Scan for the cell matching the given text and deliver its (x, y) coordinate at center. 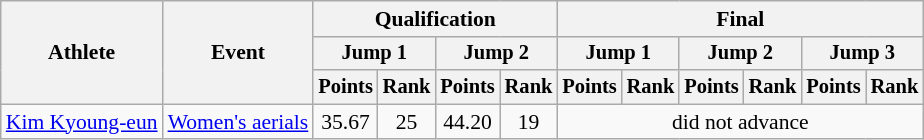
Final (740, 19)
did not advance (740, 122)
44.20 (467, 122)
Qualification (435, 19)
25 (407, 122)
35.67 (345, 122)
Jump 3 (862, 54)
19 (529, 122)
Women's aerials (238, 122)
Athlete (82, 52)
Kim Kyoung-eun (82, 122)
Event (238, 52)
